Output the [X, Y] coordinate of the center of the cell containing the given text.  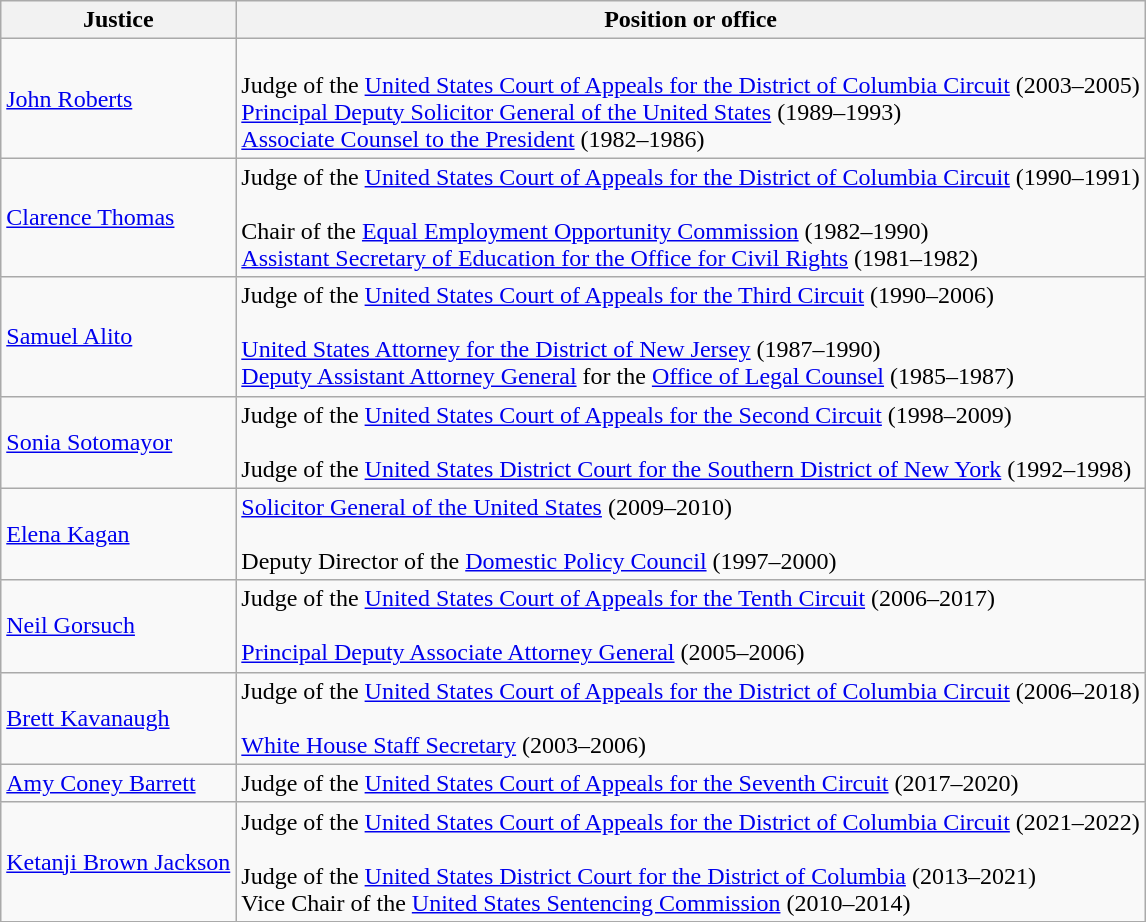
Samuel Alito [118, 336]
Neil Gorsuch [118, 626]
Ketanji Brown Jackson [118, 862]
Brett Kavanaugh [118, 718]
Judge of the United States Court of Appeals for the Seventh Circuit (2017–2020) [691, 783]
Solicitor General of the United States (2009–2010)Deputy Director of the Domestic Policy Council (1997–2000) [691, 534]
Elena Kagan [118, 534]
Position or office [691, 20]
Clarence Thomas [118, 218]
Sonia Sotomayor [118, 442]
Judge of the United States Court of Appeals for the Tenth Circuit (2006–2017)Principal Deputy Associate Attorney General (2005–2006) [691, 626]
Amy Coney Barrett [118, 783]
Justice [118, 20]
John Roberts [118, 98]
Judge of the United States Court of Appeals for the District of Columbia Circuit (2006–2018)White House Staff Secretary (2003–2006) [691, 718]
